Locate the cell with the specified text and output its [X, Y] center coordinate. 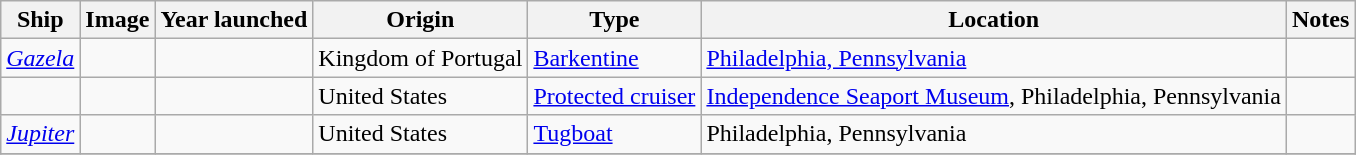
Gazela [40, 58]
Year launched [234, 20]
Kingdom of Portugal [420, 58]
Type [614, 20]
Barkentine [614, 58]
Origin [420, 20]
Notes [1320, 20]
Independence Seaport Museum, Philadelphia, Pennsylvania [994, 96]
Ship [40, 20]
Protected cruiser [614, 96]
Image [118, 20]
Location [994, 20]
Tugboat [614, 134]
Jupiter [40, 134]
